From the cell containing the given text, extract its center point as (X, Y) coordinate. 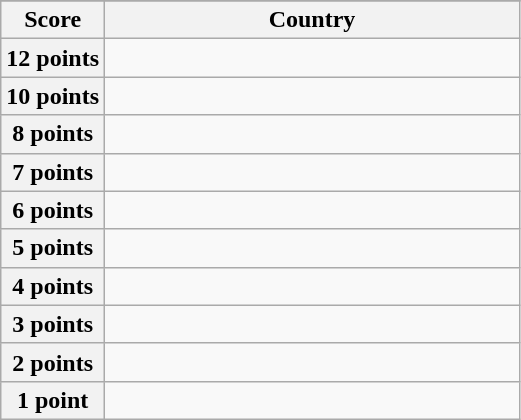
Score (53, 20)
3 points (53, 324)
4 points (53, 286)
8 points (53, 134)
7 points (53, 172)
2 points (53, 362)
10 points (53, 96)
5 points (53, 248)
6 points (53, 210)
Country (312, 20)
12 points (53, 58)
1 point (53, 400)
